Capture the cell that displays the provided text and extract its (x, y) central coordinate. 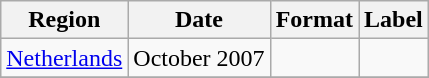
October 2007 (199, 58)
Netherlands (64, 58)
Date (199, 20)
Format (314, 20)
Label (393, 20)
Region (64, 20)
